Identify which cell holds the provided text, then report its [X, Y] central coordinate. 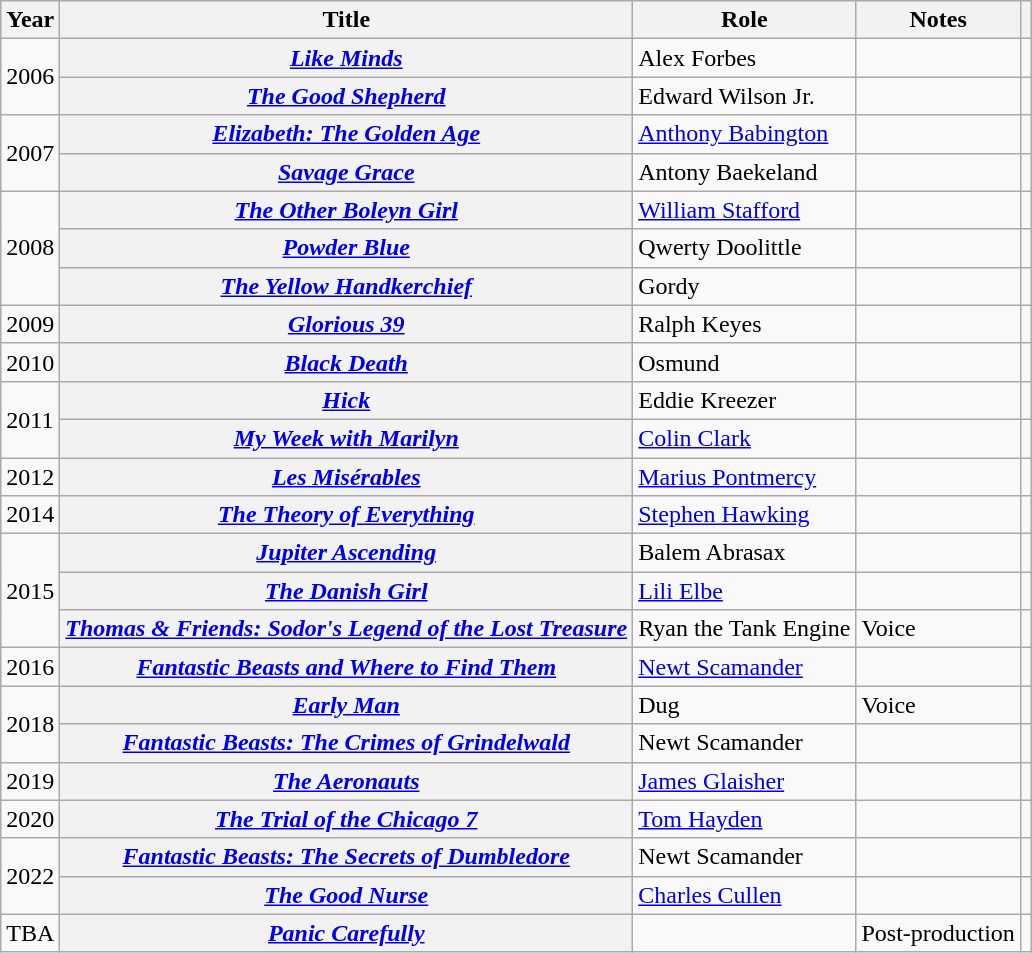
Ryan the Tank Engine [744, 629]
Early Man [346, 705]
Glorious 39 [346, 324]
Thomas & Friends: Sodor's Legend of the Lost Treasure [346, 629]
2010 [30, 362]
Jupiter Ascending [346, 553]
The Theory of Everything [346, 515]
Anthony Babington [744, 134]
The Good Nurse [346, 895]
Edward Wilson Jr. [744, 96]
2015 [30, 591]
2018 [30, 724]
2006 [30, 77]
2019 [30, 781]
The Trial of the Chicago 7 [346, 819]
The Good Shepherd [346, 96]
Savage Grace [346, 172]
Antony Baekeland [744, 172]
Les Misérables [346, 477]
Year [30, 20]
Elizabeth: The Golden Age [346, 134]
Osmund [744, 362]
Eddie Kreezer [744, 400]
2009 [30, 324]
The Danish Girl [346, 591]
The Other Boleyn Girl [346, 210]
2007 [30, 153]
Title [346, 20]
Qwerty Doolittle [744, 248]
2011 [30, 419]
Balem Abrasax [744, 553]
TBA [30, 933]
Colin Clark [744, 438]
The Yellow Handkerchief [346, 286]
2016 [30, 667]
2022 [30, 876]
Fantastic Beasts and Where to Find Them [346, 667]
James Glaisher [744, 781]
William Stafford [744, 210]
Post-production [938, 933]
Role [744, 20]
2020 [30, 819]
Marius Pontmercy [744, 477]
Charles Cullen [744, 895]
Alex Forbes [744, 58]
2014 [30, 515]
Dug [744, 705]
Fantastic Beasts: The Crimes of Grindelwald [346, 743]
2012 [30, 477]
Fantastic Beasts: The Secrets of Dumbledore [346, 857]
Like Minds [346, 58]
Powder Blue [346, 248]
My Week with Marilyn [346, 438]
Lili Elbe [744, 591]
Notes [938, 20]
Hick [346, 400]
The Aeronauts [346, 781]
Black Death [346, 362]
Ralph Keyes [744, 324]
Tom Hayden [744, 819]
Panic Carefully [346, 933]
Gordy [744, 286]
Stephen Hawking [744, 515]
2008 [30, 248]
